Search for the cell housing the specified text and yield its [X, Y] center coordinate. 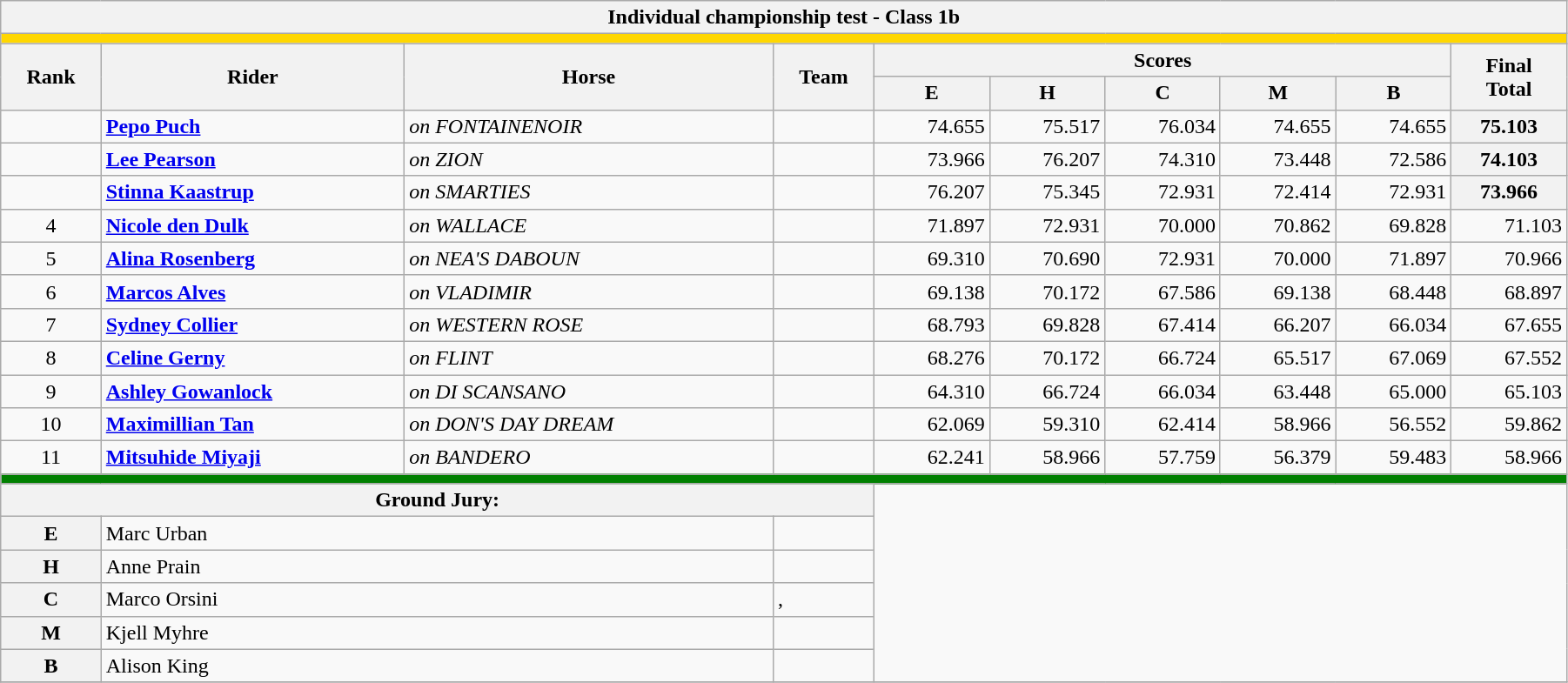
on FLINT [589, 358]
Team [823, 77]
68.793 [933, 325]
66.207 [1277, 325]
62.414 [1163, 425]
Marc Urban [437, 533]
62.069 [933, 425]
74.310 [1163, 159]
10 [50, 425]
Ground Jury: [438, 500]
6 [50, 291]
67.586 [1163, 291]
57.759 [1163, 458]
on SMARTIES [589, 192]
65.103 [1509, 391]
9 [50, 391]
71.103 [1509, 225]
on FONTAINENOIR [589, 126]
56.552 [1394, 425]
on DON'S DAY DREAM [589, 425]
8 [50, 358]
Alison King [437, 666]
68.276 [933, 358]
65.000 [1394, 391]
11 [50, 458]
72.586 [1394, 159]
7 [50, 325]
72.414 [1277, 192]
76.034 [1163, 126]
on WALLACE [589, 225]
67.655 [1509, 325]
68.897 [1509, 291]
Scores [1163, 60]
56.379 [1277, 458]
64.310 [933, 391]
Sydney Collier [252, 325]
74.103 [1509, 159]
73.448 [1277, 159]
on WESTERN ROSE [589, 325]
on VLADIMIR [589, 291]
59.483 [1394, 458]
62.241 [933, 458]
Nicole den Dulk [252, 225]
Rank [50, 77]
, [823, 599]
75.345 [1048, 192]
Maximillian Tan [252, 425]
67.069 [1394, 358]
Lee Pearson [252, 159]
Kjell Myhre [437, 633]
Marco Orsini [437, 599]
75.103 [1509, 126]
on BANDERO [589, 458]
Mitsuhide Miyaji [252, 458]
on ZION [589, 159]
59.862 [1509, 425]
Alina Rosenberg [252, 258]
59.310 [1048, 425]
Anne Prain [437, 566]
on DI SCANSANO [589, 391]
Pepo Puch [252, 126]
67.552 [1509, 358]
Rider [252, 77]
Ashley Gowanlock [252, 391]
75.517 [1048, 126]
68.448 [1394, 291]
67.414 [1163, 325]
70.966 [1509, 258]
FinalTotal [1509, 77]
Individual championship test - Class 1b [784, 17]
Stinna Kaastrup [252, 192]
69.310 [933, 258]
65.517 [1277, 358]
Horse [589, 77]
70.690 [1048, 258]
Celine Gerny [252, 358]
4 [50, 225]
63.448 [1277, 391]
70.862 [1277, 225]
5 [50, 258]
on NEA'S DABOUN [589, 258]
Marcos Alves [252, 291]
